Pinpoint the cell where the given text exists, returning its (x, y) midpoint coordinate. 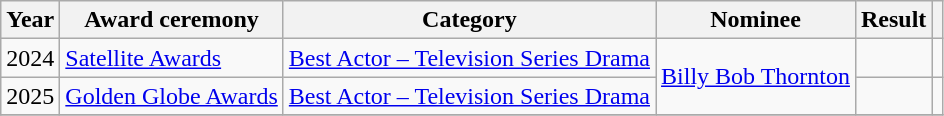
Billy Bob Thornton (756, 77)
2024 (30, 58)
2025 (30, 96)
Result (893, 20)
Nominee (756, 20)
Year (30, 20)
Satellite Awards (172, 58)
Category (469, 20)
Award ceremony (172, 20)
Golden Globe Awards (172, 96)
